Find where the given text appears and provide that cell's center as [x, y] coordinate. 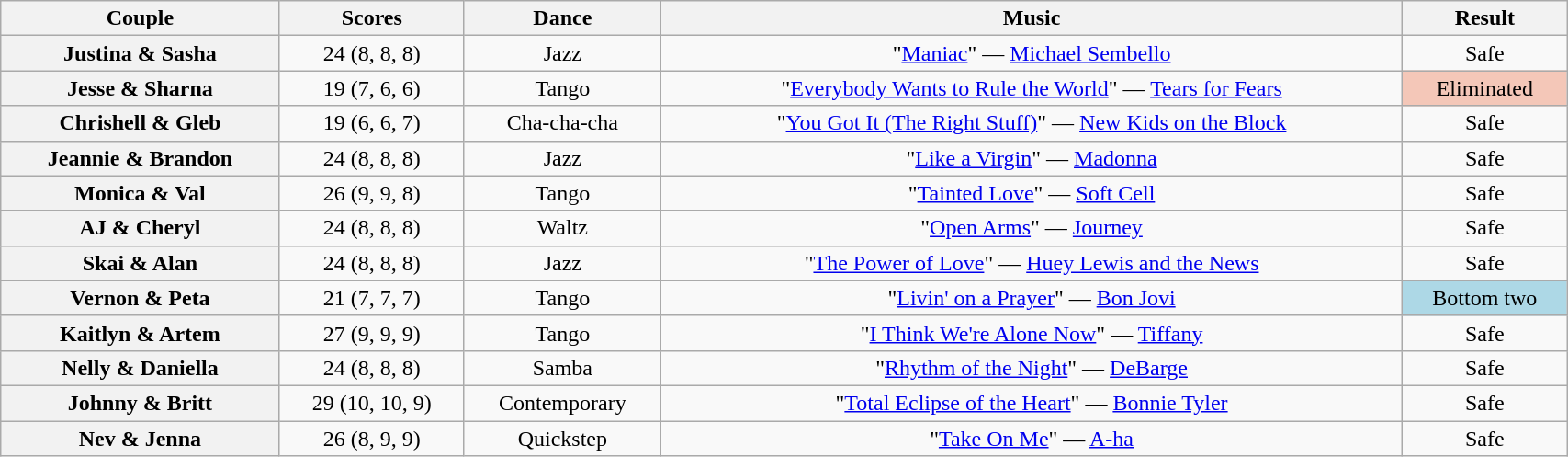
"You Got It (The Right Stuff)" — New Kids on the Block [1032, 123]
Nelly & Daniella [140, 368]
Jesse & Sharna [140, 88]
"Take On Me" — A-ha [1032, 439]
"Total Eclipse of the Heart" — Bonnie Tyler [1032, 403]
"Maniac" — Michael Sembello [1032, 53]
26 (8, 9, 9) [371, 439]
Couple [140, 18]
"The Power of Love" — Huey Lewis and the News [1032, 263]
"Tainted Love" — Soft Cell [1032, 193]
21 (7, 7, 7) [371, 298]
29 (10, 10, 9) [371, 403]
Waltz [562, 228]
Vernon & Peta [140, 298]
Johnny & Britt [140, 403]
26 (9, 9, 8) [371, 193]
Jeannie & Brandon [140, 158]
AJ & Cheryl [140, 228]
Nev & Jenna [140, 439]
"I Think We're Alone Now" — Tiffany [1032, 333]
Music [1032, 18]
Scores [371, 18]
Contemporary [562, 403]
Cha-cha-cha [562, 123]
Quickstep [562, 439]
Bottom two [1484, 298]
Justina & Sasha [140, 53]
"Everybody Wants to Rule the World" — Tears for Fears [1032, 88]
"Like a Virgin" — Madonna [1032, 158]
Result [1484, 18]
"Rhythm of the Night" — DeBarge [1032, 368]
"Open Arms" — Journey [1032, 228]
Eliminated [1484, 88]
Kaitlyn & Artem [140, 333]
"Livin' on a Prayer" — Bon Jovi [1032, 298]
Monica & Val [140, 193]
19 (7, 6, 6) [371, 88]
19 (6, 6, 7) [371, 123]
Samba [562, 368]
Chrishell & Gleb [140, 123]
Skai & Alan [140, 263]
27 (9, 9, 9) [371, 333]
Dance [562, 18]
